For the text-containing cell, return its midpoint in (x, y) coordinate format. 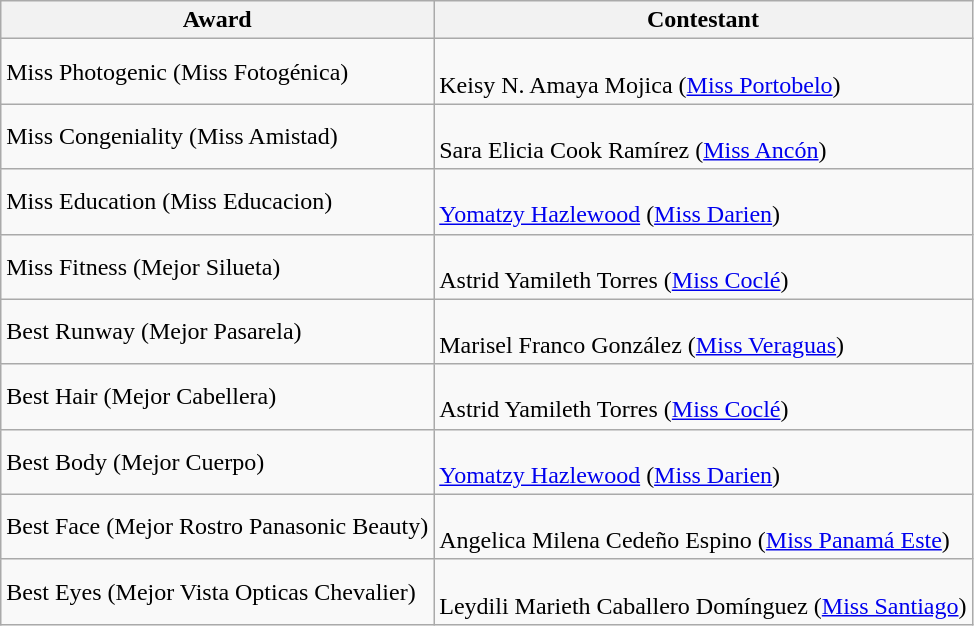
Best Runway (Mejor Pasarela) (218, 332)
Best Eyes (Mejor Vista Opticas Chevalier) (218, 592)
Sara Elicia Cook Ramírez (Miss Ancón) (703, 136)
Miss Congeniality (Miss Amistad) (218, 136)
Contestant (703, 20)
Miss Fitness (Mejor Silueta) (218, 266)
Marisel Franco González (Miss Veraguas) (703, 332)
Miss Photogenic (Miss Fotogénica) (218, 72)
Award (218, 20)
Best Face (Mejor Rostro Panasonic Beauty) (218, 526)
Angelica Milena Cedeño Espino (Miss Panamá Este) (703, 526)
Best Hair (Mejor Cabellera) (218, 396)
Leydili Marieth Caballero Domínguez (Miss Santiago) (703, 592)
Keisy N. Amaya Mojica (Miss Portobelo) (703, 72)
Miss Education (Miss Educacion) (218, 202)
Best Body (Mejor Cuerpo) (218, 462)
